From the cell containing the given text, extract its center point as (X, Y) coordinate. 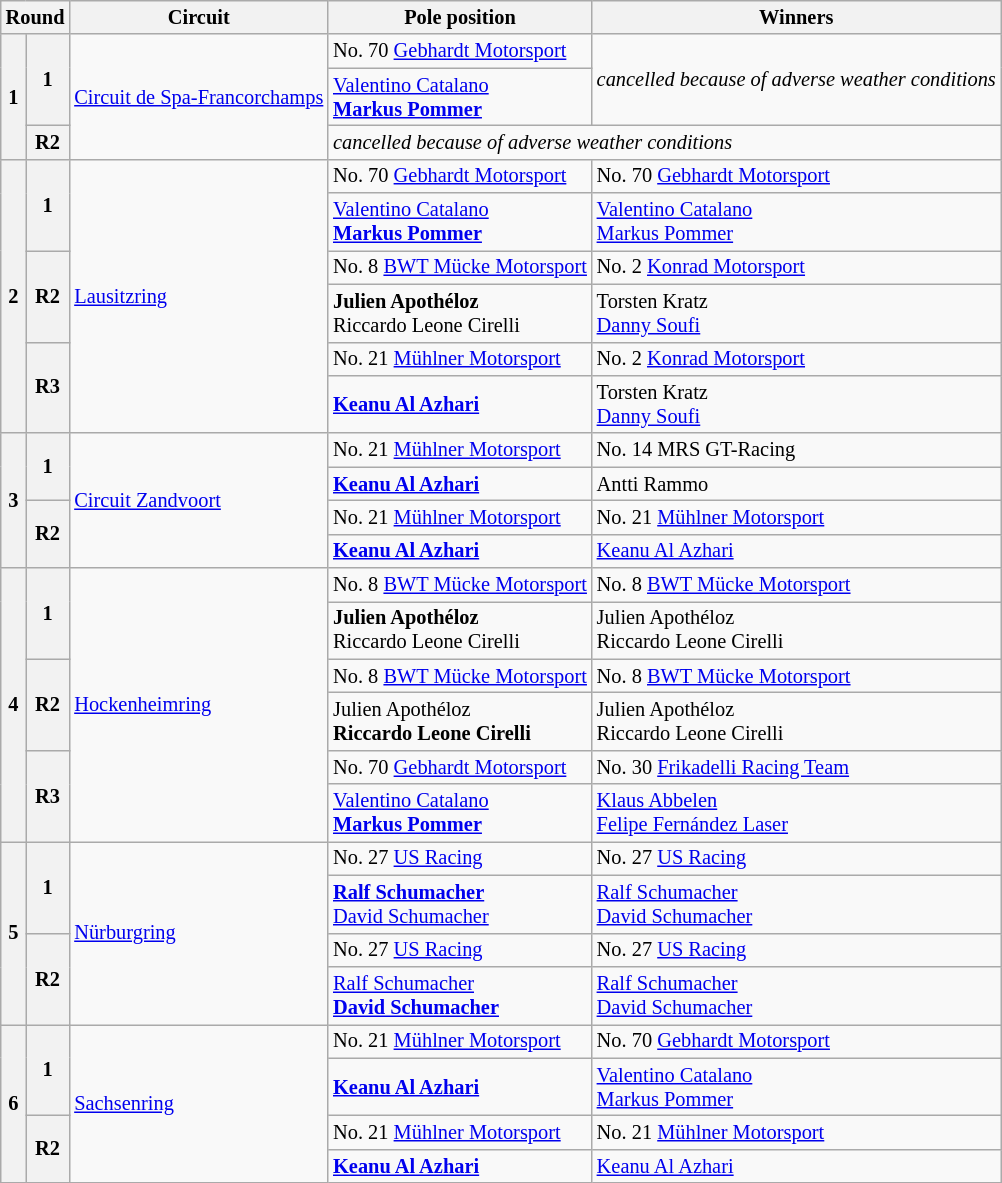
Klaus Abbelen Felipe Fernández Laser (796, 813)
3 (14, 500)
Circuit Zandvoort (198, 500)
Round (36, 17)
6 (14, 1104)
5 (14, 932)
Winners (796, 17)
2 (14, 296)
No. 30 Frikadelli Racing Team (796, 767)
4 (14, 705)
No. 14 MRS GT-Racing (796, 450)
Circuit (198, 17)
Circuit de Spa-Francorchamps (198, 96)
Pole position (460, 17)
Antti Rammo (796, 484)
Nürburgring (198, 932)
Sachsenring (198, 1104)
Lausitzring (198, 296)
Hockenheimring (198, 705)
